Return the (X, Y) coordinate for the center point of the cell that contains the specified text.  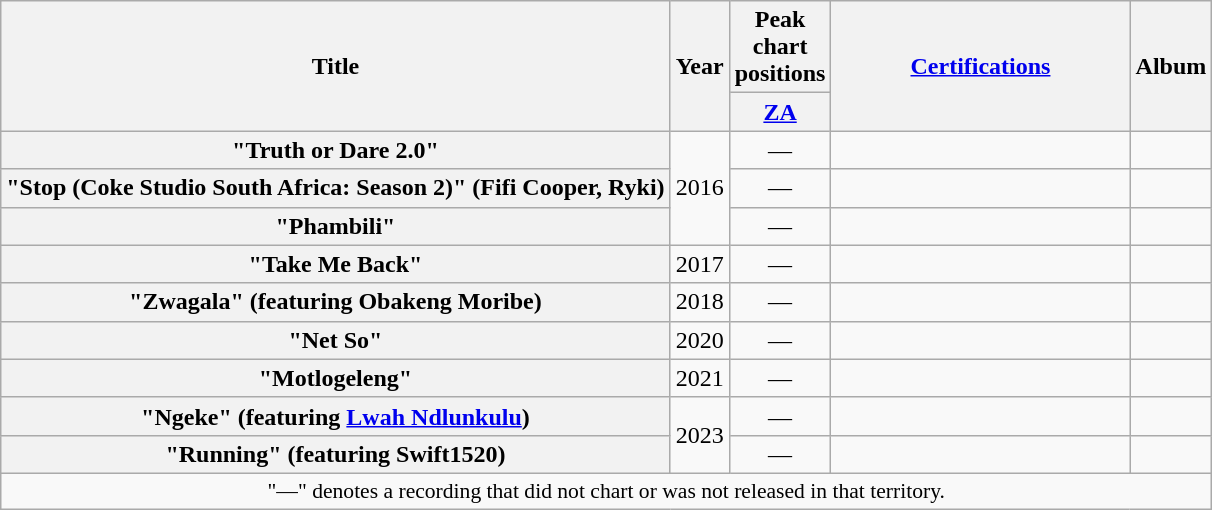
"Zwagala" (featuring Obakeng Moribe) (336, 302)
Year (700, 66)
2021 (700, 378)
"—" denotes a recording that did not chart or was not released in that territory. (606, 491)
Album (1171, 66)
"Net So" (336, 340)
"Truth or Dare 2.0" (336, 150)
2020 (700, 340)
Peak chart positions (780, 47)
"Phambili" (336, 226)
2017 (700, 264)
"Stop (Coke Studio South Africa: Season 2)" (Fifi Cooper, Ryki) (336, 188)
"Take Me Back" (336, 264)
2023 (700, 435)
"Motlogeleng" (336, 378)
ZA (780, 112)
Certifications (980, 66)
Title (336, 66)
"Ngeke" (featuring Lwah Ndlunkulu) (336, 416)
2016 (700, 188)
2018 (700, 302)
"Running" (featuring Swift1520) (336, 454)
